Capture the cell that displays the provided text and extract its [X, Y] central coordinate. 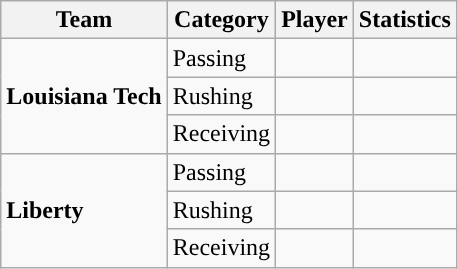
Category [221, 20]
Statistics [404, 20]
Liberty [84, 210]
Player [315, 20]
Team [84, 20]
Louisiana Tech [84, 96]
